Locate the cell with the specified text and output its [x, y] center coordinate. 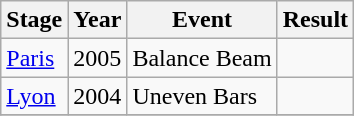
2004 [98, 96]
Balance Beam [202, 58]
Event [202, 20]
Uneven Bars [202, 96]
Lyon [34, 96]
Year [98, 20]
Result [315, 20]
Stage [34, 20]
2005 [98, 58]
Paris [34, 58]
